Locate the cell with the specified text and output its [x, y] center coordinate. 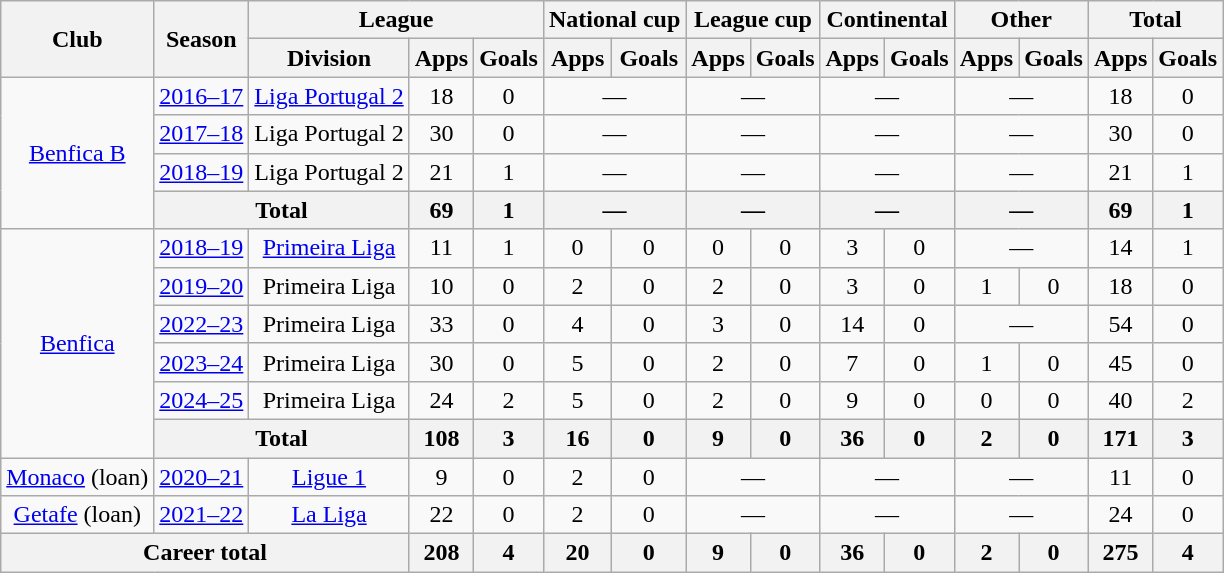
National cup [614, 20]
Monaco (loan) [78, 477]
Benfica [78, 343]
2024–25 [202, 400]
Career total [205, 553]
2017–18 [202, 134]
Ligue 1 [329, 477]
108 [441, 438]
Continental [887, 20]
33 [441, 324]
Getafe (loan) [78, 515]
Division [329, 58]
2019–20 [202, 286]
22 [441, 515]
40 [1120, 400]
7 [852, 362]
45 [1120, 362]
171 [1120, 438]
Benfica B [78, 153]
2021–22 [202, 515]
Other [1021, 20]
16 [577, 438]
Club [78, 39]
208 [441, 553]
275 [1120, 553]
54 [1120, 324]
League cup [753, 20]
10 [441, 286]
2023–24 [202, 362]
La Liga [329, 515]
20 [577, 553]
2016–17 [202, 96]
Season [202, 39]
2020–21 [202, 477]
2022–23 [202, 324]
League [396, 20]
